From the cell containing the given text, extract its center point as (X, Y) coordinate. 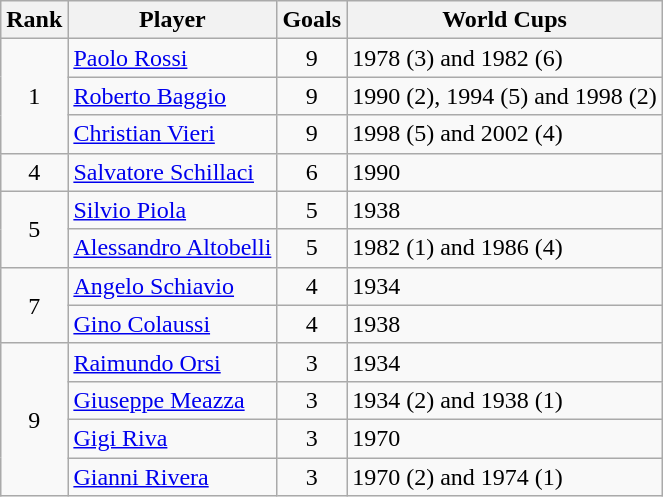
Paolo Rossi (172, 58)
1970 (505, 438)
Alessandro Altobelli (172, 248)
1934 (2) and 1938 (1) (505, 400)
1978 (3) and 1982 (6) (505, 58)
Raimundo Orsi (172, 362)
Giuseppe Meazza (172, 400)
Salvatore Schillaci (172, 172)
1990 (2), 1994 (5) and 1998 (2) (505, 96)
1998 (5) and 2002 (4) (505, 134)
1990 (505, 172)
1982 (1) and 1986 (4) (505, 248)
Angelo Schiavio (172, 286)
Goals (312, 20)
Roberto Baggio (172, 96)
World Cups (505, 20)
1970 (2) and 1974 (1) (505, 477)
Gigi Riva (172, 438)
Christian Vieri (172, 134)
Rank (34, 20)
Player (172, 20)
6 (312, 172)
Gino Colaussi (172, 324)
1 (34, 96)
Silvio Piola (172, 210)
7 (34, 305)
Gianni Rivera (172, 477)
